Search for the cell housing the specified text and yield its (x, y) center coordinate. 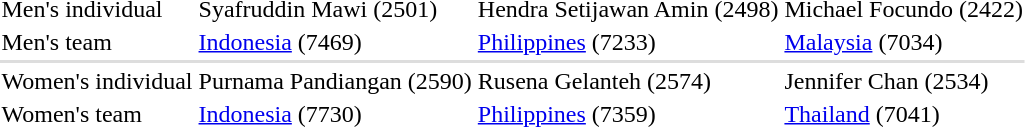
Rusena Gelanteh (2574) (628, 81)
Jennifer Chan (2534) (904, 81)
Purnama Pandiangan (2590) (335, 81)
Philippines (7233) (628, 42)
Women's individual (97, 81)
Men's team (97, 42)
Malaysia (7034) (904, 42)
Indonesia (7469) (335, 42)
